Output the (X, Y) coordinate of the center of the cell containing the given text.  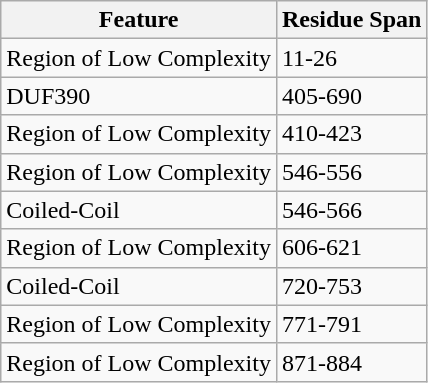
546-556 (351, 172)
DUF390 (139, 96)
871-884 (351, 362)
720-753 (351, 286)
546-566 (351, 210)
771-791 (351, 324)
606-621 (351, 248)
Feature (139, 20)
405-690 (351, 96)
410-423 (351, 134)
11-26 (351, 58)
Residue Span (351, 20)
